Locate the cell with the specified text and output its [x, y] center coordinate. 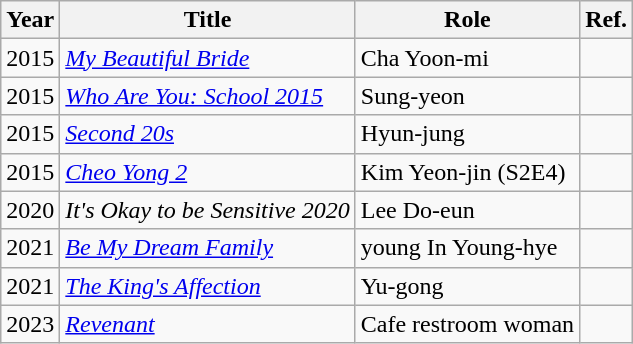
Ref. [606, 20]
Kim Yeon-jin (S2E4) [467, 172]
Cheo Yong 2 [208, 172]
Who Are You: School 2015 [208, 96]
Second 20s [208, 134]
Lee Do-eun [467, 210]
Be My Dream Family [208, 248]
Title [208, 20]
Hyun-jung [467, 134]
It's Okay to be Sensitive 2020 [208, 210]
Cafe restroom woman [467, 324]
Role [467, 20]
The King's Affection [208, 286]
2020 [30, 210]
Year [30, 20]
Revenant [208, 324]
young In Young-hye [467, 248]
2023 [30, 324]
Yu-gong [467, 286]
Cha Yoon-mi [467, 58]
Sung-yeon [467, 96]
My Beautiful Bride [208, 58]
